Extract the (X, Y) coordinate from the center of the cell holding the provided text.  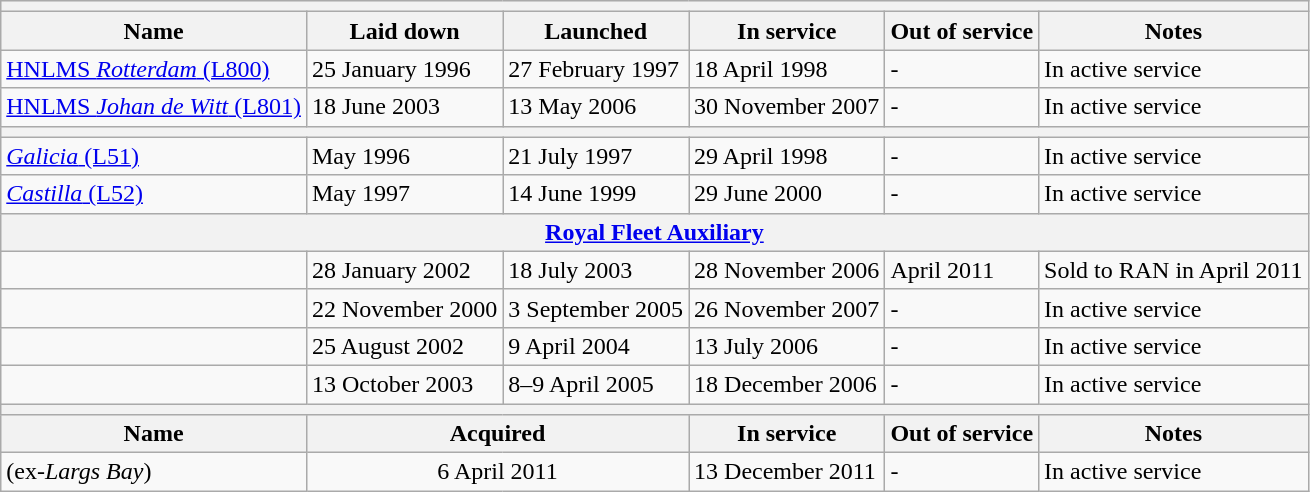
April 2011 (962, 270)
8–9 April 2005 (596, 384)
13 October 2003 (404, 384)
Sold to RAN in April 2011 (1174, 270)
13 July 2006 (787, 346)
3 September 2005 (596, 308)
18 June 2003 (404, 107)
Royal Fleet Auxiliary (654, 232)
(ex-Largs Bay) (154, 472)
13 December 2011 (787, 472)
25 August 2002 (404, 346)
HNLMS Rotterdam (L800) (154, 69)
30 November 2007 (787, 107)
Acquired (497, 434)
29 April 1998 (787, 156)
Laid down (404, 31)
21 July 1997 (596, 156)
9 April 2004 (596, 346)
Castilla (L52) (154, 194)
22 November 2000 (404, 308)
26 November 2007 (787, 308)
18 April 1998 (787, 69)
Launched (596, 31)
14 June 1999 (596, 194)
Galicia (L51) (154, 156)
HNLMS Johan de Witt (L801) (154, 107)
29 June 2000 (787, 194)
May 1997 (404, 194)
28 November 2006 (787, 270)
6 April 2011 (497, 472)
27 February 1997 (596, 69)
13 May 2006 (596, 107)
18 July 2003 (596, 270)
28 January 2002 (404, 270)
May 1996 (404, 156)
25 January 1996 (404, 69)
18 December 2006 (787, 384)
